Extract the [x, y] coordinate from the center of the cell holding the provided text.  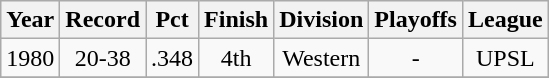
Division [322, 20]
Western [322, 58]
Finish [236, 20]
Pct [172, 20]
.348 [172, 58]
Playoffs [416, 20]
Record [103, 20]
- [416, 58]
1980 [30, 58]
20-38 [103, 58]
4th [236, 58]
UPSL [505, 58]
Year [30, 20]
League [505, 20]
